Search for the cell housing the specified text and yield its [X, Y] center coordinate. 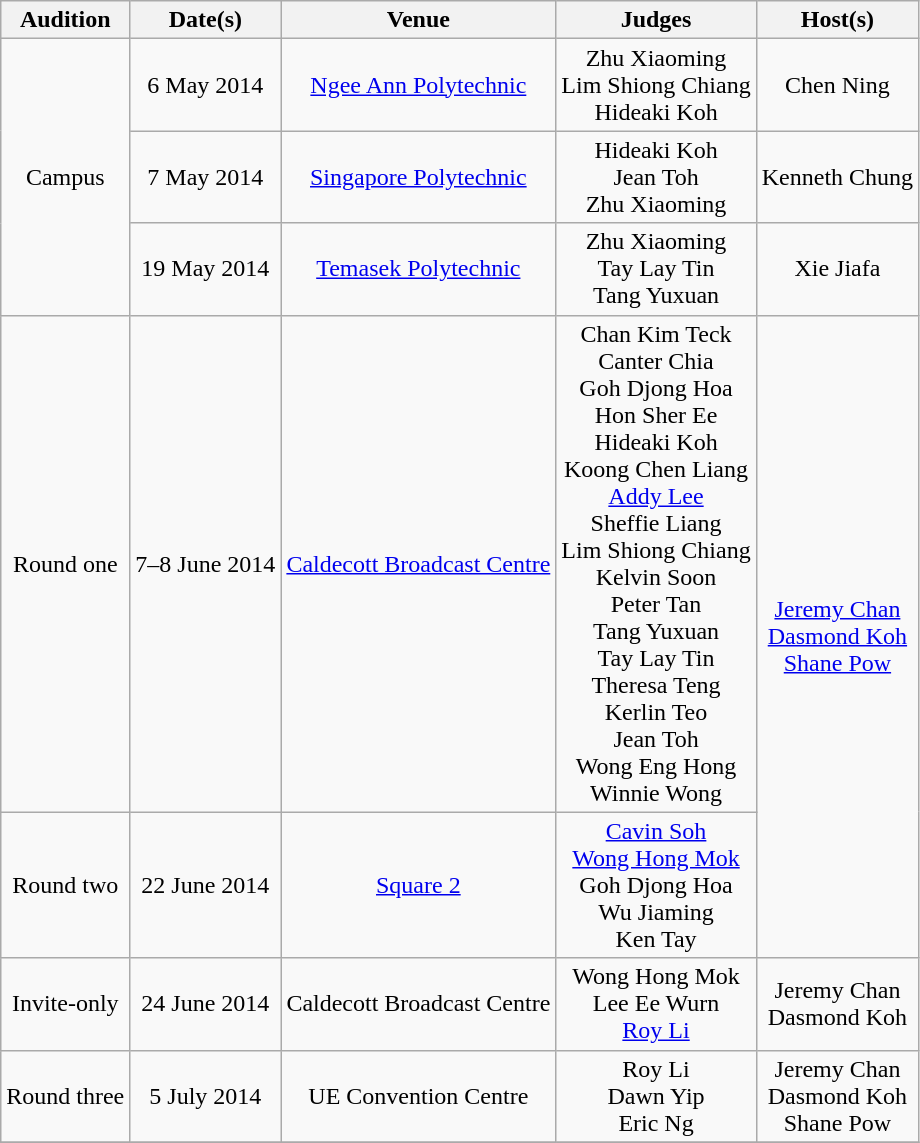
Round three [66, 1096]
Invite-only [66, 1004]
5 July 2014 [206, 1096]
Round two [66, 885]
Cavin SohWong Hong MokGoh Djong HoaWu JiamingKen Tay [656, 885]
Round one [66, 564]
Square 2 [418, 885]
24 June 2014 [206, 1004]
Chen Ning [837, 85]
Venue [418, 20]
22 June 2014 [206, 885]
Judges [656, 20]
Kenneth Chung [837, 177]
Temasek Polytechnic [418, 269]
7 May 2014 [206, 177]
Ngee Ann Polytechnic [418, 85]
Campus [66, 177]
Zhu XiaomingLim Shiong ChiangHideaki Koh [656, 85]
Singapore Polytechnic [418, 177]
19 May 2014 [206, 269]
Date(s) [206, 20]
Jeremy ChanDasmond Koh [837, 1004]
Wong Hong MokLee Ee WurnRoy Li [656, 1004]
Zhu XiaomingTay Lay TinTang Yuxuan [656, 269]
Host(s) [837, 20]
Xie Jiafa [837, 269]
Audition [66, 20]
7–8 June 2014 [206, 564]
Roy LiDawn YipEric Ng [656, 1096]
UE Convention Centre [418, 1096]
6 May 2014 [206, 85]
Hideaki KohJean TohZhu Xiaoming [656, 177]
